Determine the [X, Y] coordinate at the center of the cell enclosing the given text.  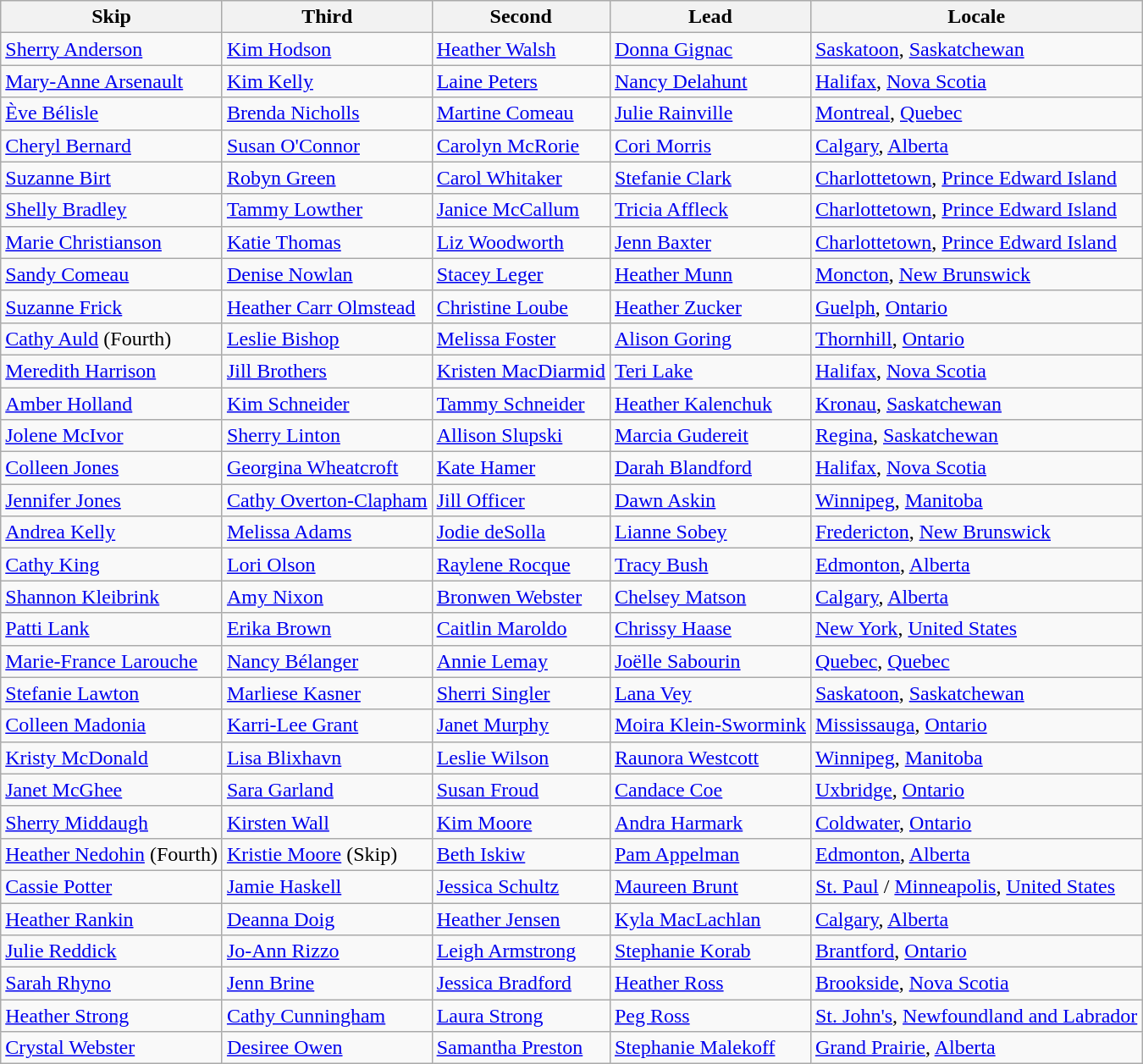
Lead [710, 17]
Colleen Madonia [112, 725]
Heather Kalenchuk [710, 404]
Carol Whitaker [521, 178]
Melissa Adams [327, 532]
Brenda Nicholls [327, 113]
Tammy Lowther [327, 210]
St. John's, Newfoundland and Labrador [975, 1016]
Thornhill, Ontario [975, 339]
Denise Nowlan [327, 274]
Chrissy Haase [710, 629]
Patti Lank [112, 629]
Heather Nedohin (Fourth) [112, 854]
Andrea Kelly [112, 532]
Heather Rankin [112, 918]
Colleen Jones [112, 468]
Cassie Potter [112, 886]
Heather Munn [710, 274]
Cori Morris [710, 146]
Sara Garland [327, 790]
Robyn Green [327, 178]
Grand Prairie, Alberta [975, 1048]
Jennifer Jones [112, 500]
Dawn Askin [710, 500]
Third [327, 17]
Laura Strong [521, 1016]
Cheryl Bernard [112, 146]
Sandy Comeau [112, 274]
Marie Christianson [112, 242]
Caitlin Maroldo [521, 629]
Desiree Owen [327, 1048]
Georgina Wheatcroft [327, 468]
Amber Holland [112, 404]
Susan O'Connor [327, 146]
Skip [112, 17]
Ève Bélisle [112, 113]
Regina, Saskatchewan [975, 436]
Peg Ross [710, 1016]
Kristy McDonald [112, 758]
Heather Zucker [710, 306]
Stephanie Korab [710, 951]
Heather Jensen [521, 918]
Karri-Lee Grant [327, 725]
Lori Olson [327, 565]
Stefanie Clark [710, 178]
Brookside, Nova Scotia [975, 984]
Mississauga, Ontario [975, 725]
Maureen Brunt [710, 886]
Lana Vey [710, 693]
Christine Loube [521, 306]
Kristen MacDiarmid [521, 371]
Locale [975, 17]
Melissa Foster [521, 339]
Raunora Westcott [710, 758]
Moncton, New Brunswick [975, 274]
Liz Woodworth [521, 242]
Leslie Bishop [327, 339]
Kyla MacLachlan [710, 918]
Carolyn McRorie [521, 146]
Jill Brothers [327, 371]
Sherry Anderson [112, 49]
Katie Thomas [327, 242]
Laine Peters [521, 81]
Heather Carr Olmstead [327, 306]
Quebec, Quebec [975, 661]
St. Paul / Minneapolis, United States [975, 886]
Cathy King [112, 565]
Candace Coe [710, 790]
Pam Appelman [710, 854]
Jolene McIvor [112, 436]
Suzanne Birt [112, 178]
Heather Ross [710, 984]
Sherry Linton [327, 436]
Kim Hodson [327, 49]
Allison Slupski [521, 436]
New York, United States [975, 629]
Kim Kelly [327, 81]
Joëlle Sabourin [710, 661]
Janet Murphy [521, 725]
Montreal, Quebec [975, 113]
Heather Walsh [521, 49]
Martine Comeau [521, 113]
Teri Lake [710, 371]
Meredith Harrison [112, 371]
Leslie Wilson [521, 758]
Deanna Doig [327, 918]
Kristie Moore (Skip) [327, 854]
Cathy Auld (Fourth) [112, 339]
Crystal Webster [112, 1048]
Julie Rainville [710, 113]
Stacey Leger [521, 274]
Suzanne Frick [112, 306]
Second [521, 17]
Kim Schneider [327, 404]
Mary-Anne Arsenault [112, 81]
Uxbridge, Ontario [975, 790]
Raylene Rocque [521, 565]
Amy Nixon [327, 597]
Lianne Sobey [710, 532]
Cathy Cunningham [327, 1016]
Marie-France Larouche [112, 661]
Stephanie Malekoff [710, 1048]
Sherry Middaugh [112, 822]
Kate Hamer [521, 468]
Leigh Armstrong [521, 951]
Coldwater, Ontario [975, 822]
Jill Officer [521, 500]
Heather Strong [112, 1016]
Samantha Preston [521, 1048]
Susan Froud [521, 790]
Erika Brown [327, 629]
Jodie deSolla [521, 532]
Lisa Blixhavn [327, 758]
Nancy Delahunt [710, 81]
Sherri Singler [521, 693]
Kronau, Saskatchewan [975, 404]
Marcia Gudereit [710, 436]
Andra Harmark [710, 822]
Shannon Kleibrink [112, 597]
Tracy Bush [710, 565]
Jo-Ann Rizzo [327, 951]
Moira Klein-Swormink [710, 725]
Darah Blandford [710, 468]
Kirsten Wall [327, 822]
Cathy Overton-Clapham [327, 500]
Beth Iskiw [521, 854]
Chelsey Matson [710, 597]
Kim Moore [521, 822]
Jenn Brine [327, 984]
Brantford, Ontario [975, 951]
Fredericton, New Brunswick [975, 532]
Guelph, Ontario [975, 306]
Nancy Bélanger [327, 661]
Alison Goring [710, 339]
Jenn Baxter [710, 242]
Donna Gignac [710, 49]
Jamie Haskell [327, 886]
Tammy Schneider [521, 404]
Stefanie Lawton [112, 693]
Jessica Schultz [521, 886]
Janet McGhee [112, 790]
Tricia Affleck [710, 210]
Janice McCallum [521, 210]
Marliese Kasner [327, 693]
Jessica Bradford [521, 984]
Shelly Bradley [112, 210]
Bronwen Webster [521, 597]
Sarah Rhyno [112, 984]
Annie Lemay [521, 661]
Julie Reddick [112, 951]
